Return (x, y) of the center of cell containing provided text 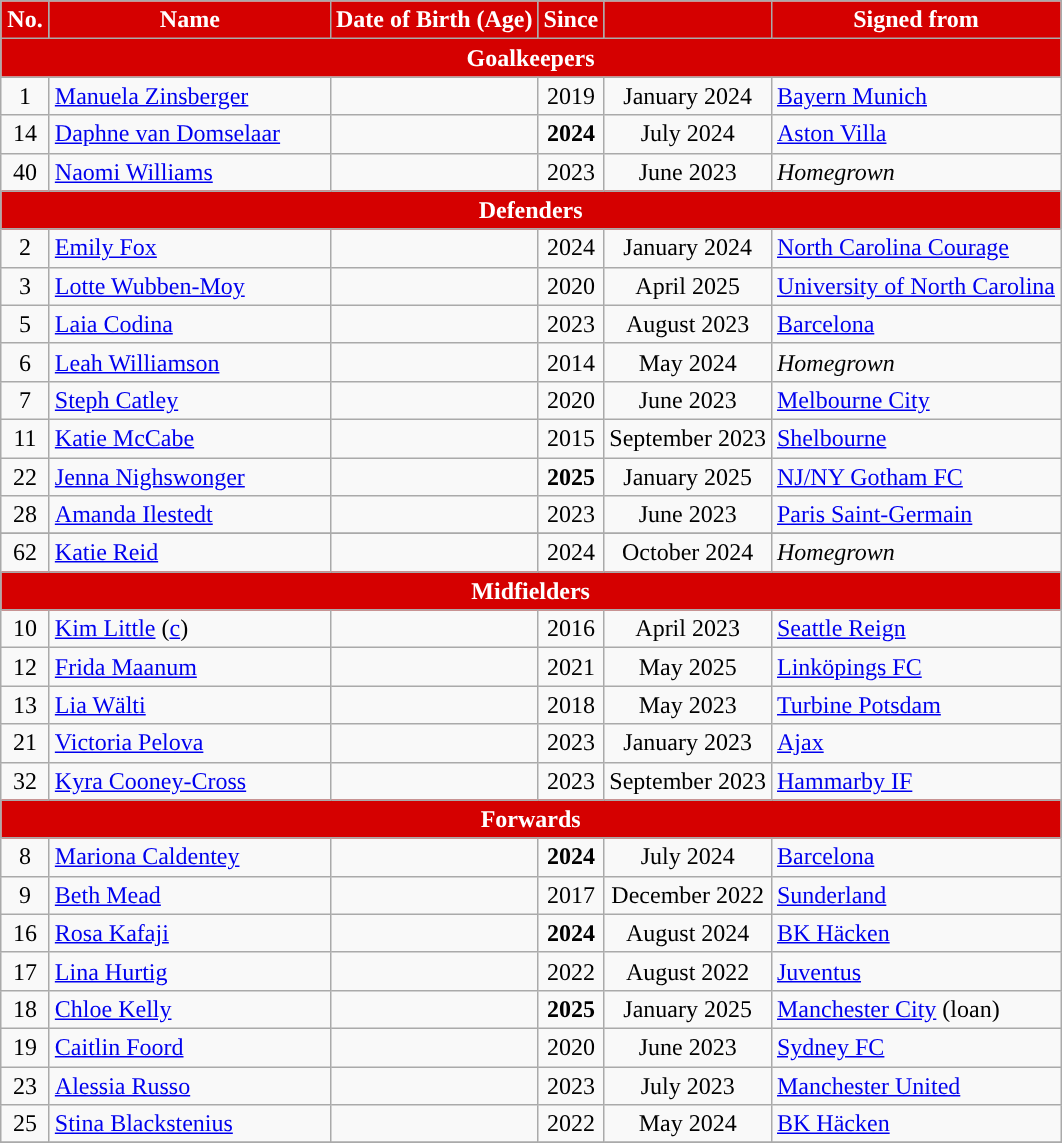
Sunderland (916, 895)
Paris Saint-Germain (916, 515)
10 (26, 629)
28 (26, 515)
May 2023 (688, 705)
Leah Williamson (190, 362)
December 2022 (688, 895)
Signed from (916, 20)
August 2024 (688, 933)
Goalkeepers (531, 58)
August 2022 (688, 971)
Hammarby IF (916, 781)
January 2023 (688, 743)
August 2023 (688, 324)
2019 (571, 96)
62 (26, 553)
Laia Codina (190, 324)
23 (26, 1085)
18 (26, 1009)
Naomi Williams (190, 172)
Midfielders (531, 591)
Stina Blackstenius (190, 1124)
32 (26, 781)
Caitlin Foord (190, 1047)
1 (26, 96)
North Carolina Courage (916, 248)
October 2024 (688, 553)
Kim Little (c) (190, 629)
Manchester City (loan) (916, 1009)
2016 (571, 629)
Since (571, 20)
Frida Maanum (190, 667)
University of North Carolina (916, 286)
Manchester United (916, 1085)
21 (26, 743)
Chloe Kelly (190, 1009)
May 2025 (688, 667)
2018 (571, 705)
2014 (571, 362)
Date of Birth (Age) (434, 20)
April 2023 (688, 629)
12 (26, 667)
3 (26, 286)
Lotte Wubben-Moy (190, 286)
April 2025 (688, 286)
2015 (571, 438)
Amanda Ilestedt (190, 515)
2017 (571, 895)
Name (190, 20)
Lia Wälti (190, 705)
13 (26, 705)
Turbine Potsdam (916, 705)
Victoria Pelova (190, 743)
Juventus (916, 971)
2021 (571, 667)
Bayern Munich (916, 96)
Beth Mead (190, 895)
Forwards (531, 819)
Seattle Reign (916, 629)
Emily Fox (190, 248)
Aston Villa (916, 134)
Daphne van Domselaar (190, 134)
14 (26, 134)
Linköpings FC (916, 667)
7 (26, 400)
Defenders (531, 210)
5 (26, 324)
Katie McCabe (190, 438)
8 (26, 857)
Mariona Caldentey (190, 857)
Alessia Russo (190, 1085)
22 (26, 477)
6 (26, 362)
Melbourne City (916, 400)
July 2023 (688, 1085)
Shelbourne (916, 438)
Manuela Zinsberger (190, 96)
No. (26, 20)
25 (26, 1124)
Rosa Kafaji (190, 933)
Jenna Nighswonger (190, 477)
NJ/NY Gotham FC (916, 477)
Ajax (916, 743)
40 (26, 172)
Kyra Cooney-Cross (190, 781)
17 (26, 971)
19 (26, 1047)
16 (26, 933)
11 (26, 438)
9 (26, 895)
2 (26, 248)
Lina Hurtig (190, 971)
Katie Reid (190, 553)
Steph Catley (190, 400)
Sydney FC (916, 1047)
